From the cell containing the given text, extract its center point as [X, Y] coordinate. 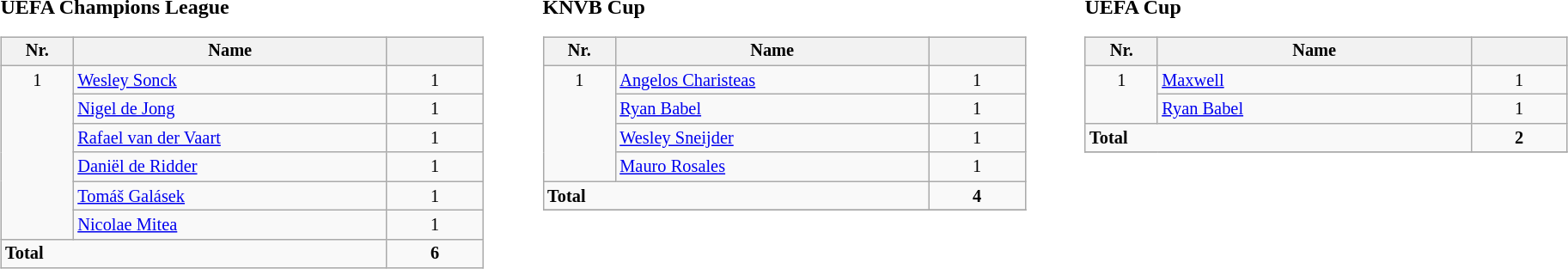
6 [435, 254]
Nicolae Mitea [230, 225]
2 [1519, 138]
4 [977, 196]
Rafael van der Vaart [230, 138]
Daniël de Ridder [230, 167]
Maxwell [1315, 80]
Angelos Charisteas [772, 80]
Tomáš Galásek [230, 196]
Nigel de Jong [230, 109]
Mauro Rosales [772, 167]
Wesley Sonck [230, 80]
Wesley Sneijder [772, 138]
